Capture the cell that displays the provided text and extract its (x, y) central coordinate. 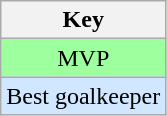
Key (84, 20)
Best goalkeeper (84, 96)
MVP (84, 58)
